For the text-containing cell, return its midpoint in [x, y] coordinate format. 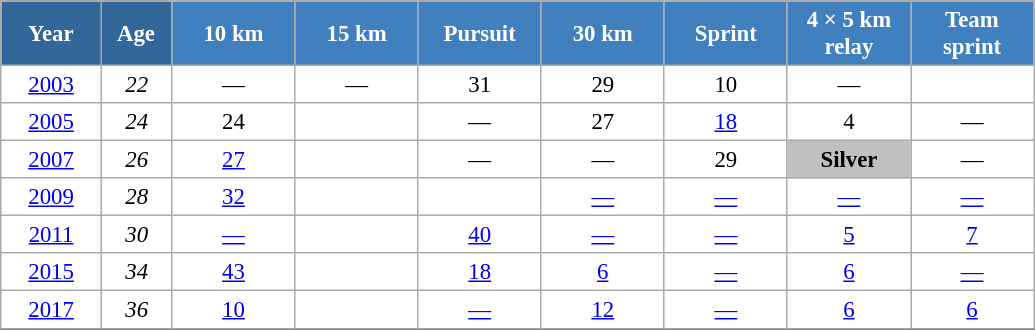
30 [136, 235]
40 [480, 235]
Silver [848, 160]
7 [972, 235]
15 km [356, 34]
Pursuit [480, 34]
43 [234, 273]
34 [136, 273]
2003 [52, 85]
2015 [52, 273]
4 [848, 122]
4 × 5 km relay [848, 34]
2017 [52, 310]
Age [136, 34]
2005 [52, 122]
30 km [602, 34]
5 [848, 235]
2009 [52, 197]
31 [480, 85]
2011 [52, 235]
Year [52, 34]
22 [136, 85]
26 [136, 160]
2007 [52, 160]
Team sprint [972, 34]
10 km [234, 34]
32 [234, 197]
12 [602, 310]
28 [136, 197]
36 [136, 310]
Sprint [726, 34]
